For the text-containing cell, return its midpoint in [X, Y] coordinate format. 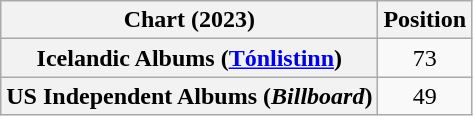
73 [425, 58]
Chart (2023) [190, 20]
US Independent Albums (Billboard) [190, 96]
49 [425, 96]
Icelandic Albums (Tónlistinn) [190, 58]
Position [425, 20]
